Return (x, y) of the center of cell containing provided text 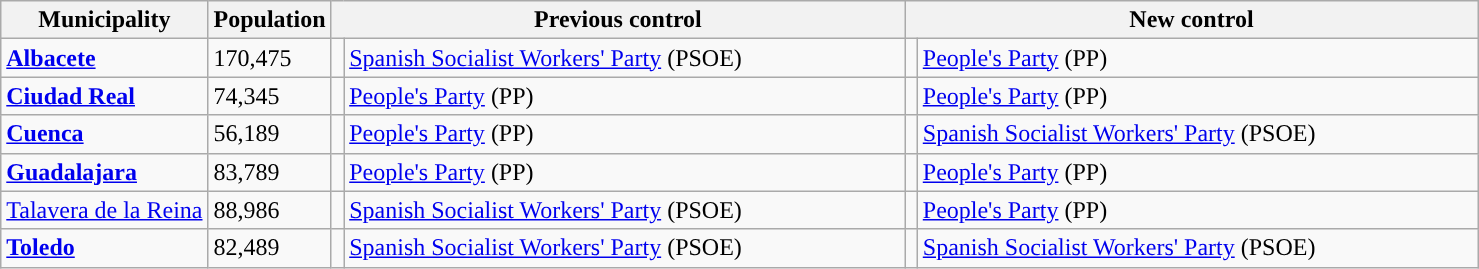
Cuenca (104, 134)
170,475 (270, 58)
88,986 (270, 210)
Albacete (104, 58)
Guadalajara (104, 172)
Previous control (618, 20)
74,345 (270, 96)
Population (270, 20)
Municipality (104, 20)
Ciudad Real (104, 96)
82,489 (270, 248)
New control (1192, 20)
56,189 (270, 134)
Toledo (104, 248)
83,789 (270, 172)
Talavera de la Reina (104, 210)
